From the cell containing the given text, extract its center point as (X, Y) coordinate. 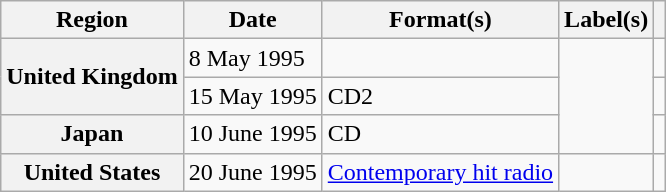
8 May 1995 (252, 58)
Format(s) (440, 20)
Contemporary hit radio (440, 172)
United Kingdom (92, 77)
CD (440, 134)
United States (92, 172)
15 May 1995 (252, 96)
Label(s) (606, 20)
20 June 1995 (252, 172)
Region (92, 20)
10 June 1995 (252, 134)
Date (252, 20)
CD2 (440, 96)
Japan (92, 134)
